Output the [x, y] coordinate of the center of the cell containing the given text.  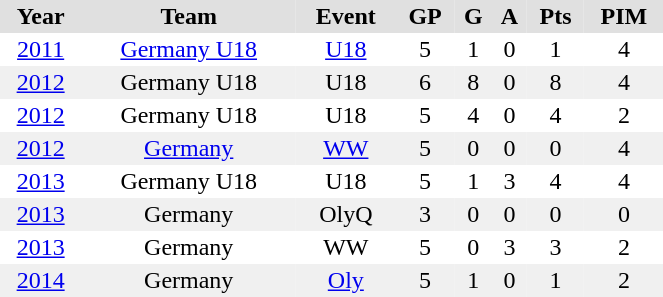
Oly [346, 280]
Event [346, 16]
A [510, 16]
Pts [556, 16]
PIM [624, 16]
2014 [40, 280]
2011 [40, 50]
Team [188, 16]
GP [424, 16]
G [474, 16]
OlyQ [346, 214]
Year [40, 16]
6 [424, 82]
